Scan for the cell matching the given text and deliver its (x, y) coordinate at center. 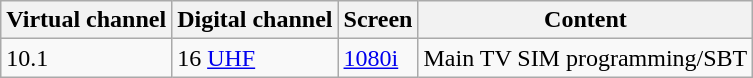
Main TV SIM programming/SBT (586, 58)
Content (586, 20)
10.1 (86, 58)
Digital channel (255, 20)
Virtual channel (86, 20)
Screen (378, 20)
16 UHF (255, 58)
1080i (378, 58)
